Find where the given text appears and provide that cell's center as (x, y) coordinate. 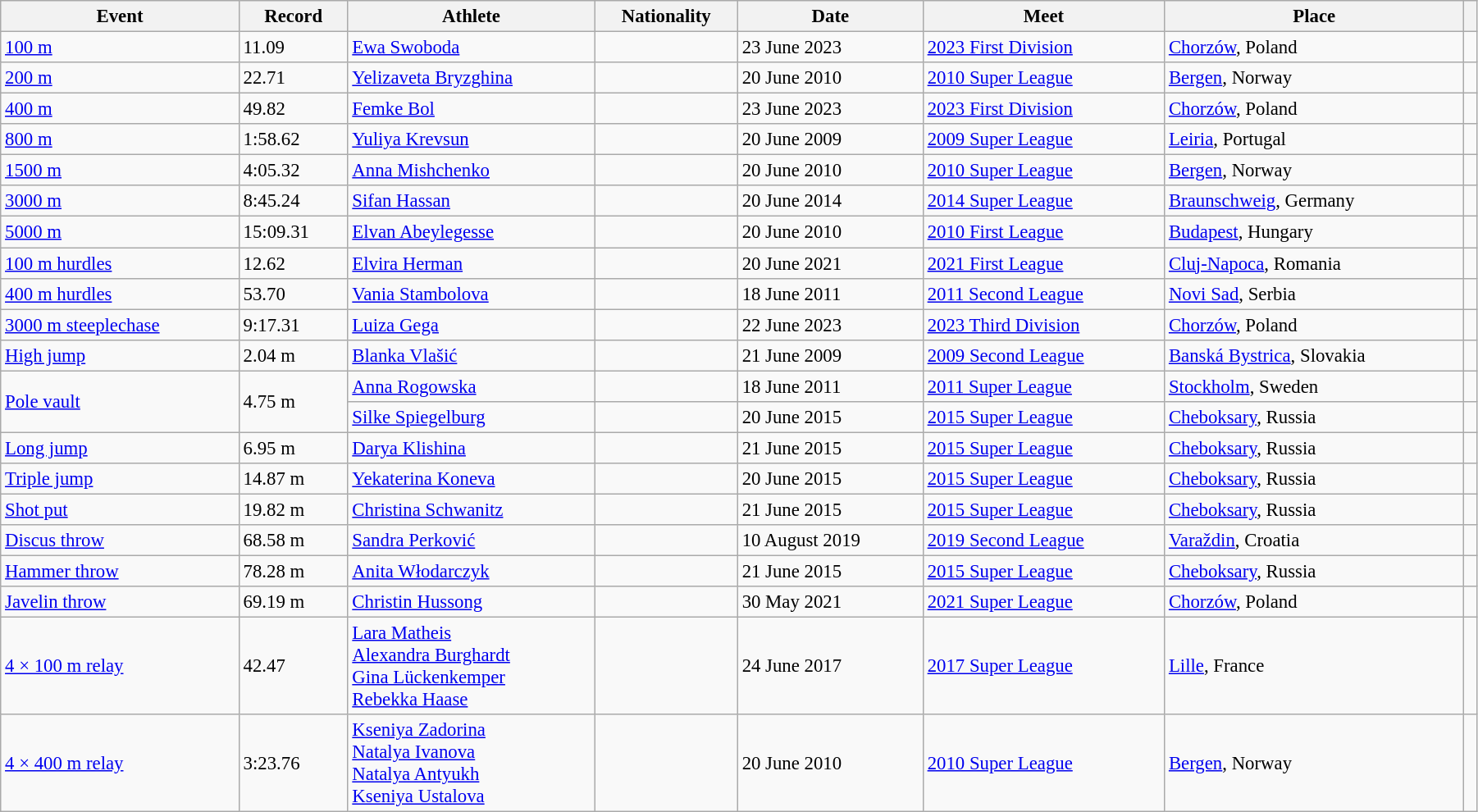
Anna Rogowska (471, 386)
4 × 400 m relay (120, 763)
15:09.31 (294, 232)
Ewa Swoboda (471, 48)
2019 Second League (1043, 541)
Nationality (666, 16)
2009 Second League (1043, 355)
Yuliya Krevsun (471, 139)
9:17.31 (294, 325)
20 June 2021 (830, 263)
Pole vault (120, 402)
100 m hurdles (120, 263)
400 m (120, 109)
Lara MatheisAlexandra BurghardtGina LückenkemperRebekka Haase (471, 666)
Event (120, 16)
800 m (120, 139)
49.82 (294, 109)
Hammer throw (120, 572)
2021 First League (1043, 263)
Darya Klishina (471, 448)
30 May 2021 (830, 602)
Lille, France (1314, 666)
5000 m (120, 232)
1500 m (120, 171)
Budapest, Hungary (1314, 232)
20 June 2014 (830, 201)
78.28 m (294, 572)
1:58.62 (294, 139)
22.71 (294, 78)
2017 Super League (1043, 666)
2.04 m (294, 355)
Yelizaveta Bryzghina (471, 78)
Novi Sad, Serbia (1314, 294)
Triple jump (120, 479)
Stockholm, Sweden (1314, 386)
8:45.24 (294, 201)
3000 m steeplechase (120, 325)
Kseniya ZadorinaNatalya IvanovaNatalya AntyukhKseniya Ustalova (471, 763)
100 m (120, 48)
Record (294, 16)
19.82 m (294, 509)
Femke Bol (471, 109)
53.70 (294, 294)
3000 m (120, 201)
22 June 2023 (830, 325)
Shot put (120, 509)
Javelin throw (120, 602)
2014 Super League (1043, 201)
Silke Spiegelburg (471, 417)
Banská Bystrica, Slovakia (1314, 355)
Sifan Hassan (471, 201)
Long jump (120, 448)
Place (1314, 16)
2010 First League (1043, 232)
Vania Stambolova (471, 294)
Anita Włodarczyk (471, 572)
Discus throw (120, 541)
Leiria, Portugal (1314, 139)
24 June 2017 (830, 666)
High jump (120, 355)
4.75 m (294, 402)
2023 Third Division (1043, 325)
21 June 2009 (830, 355)
42.47 (294, 666)
Braunschweig, Germany (1314, 201)
400 m hurdles (120, 294)
Elvira Herman (471, 263)
Varaždin, Croatia (1314, 541)
Cluj-Napoca, Romania (1314, 263)
200 m (120, 78)
12.62 (294, 263)
Yekaterina Koneva (471, 479)
Meet (1043, 16)
2009 Super League (1043, 139)
69.19 m (294, 602)
Elvan Abeylegesse (471, 232)
2021 Super League (1043, 602)
4:05.32 (294, 171)
3:23.76 (294, 763)
11.09 (294, 48)
Christin Hussong (471, 602)
4 × 100 m relay (120, 666)
20 June 2009 (830, 139)
Christina Schwanitz (471, 509)
68.58 m (294, 541)
Anna Mishchenko (471, 171)
Sandra Perković (471, 541)
10 August 2019 (830, 541)
Blanka Vlašić (471, 355)
Athlete (471, 16)
2011 Second League (1043, 294)
Date (830, 16)
6.95 m (294, 448)
14.87 m (294, 479)
Luiza Gega (471, 325)
2011 Super League (1043, 386)
